Provide the [X, Y] coordinate of the cell's center where the given text is located.  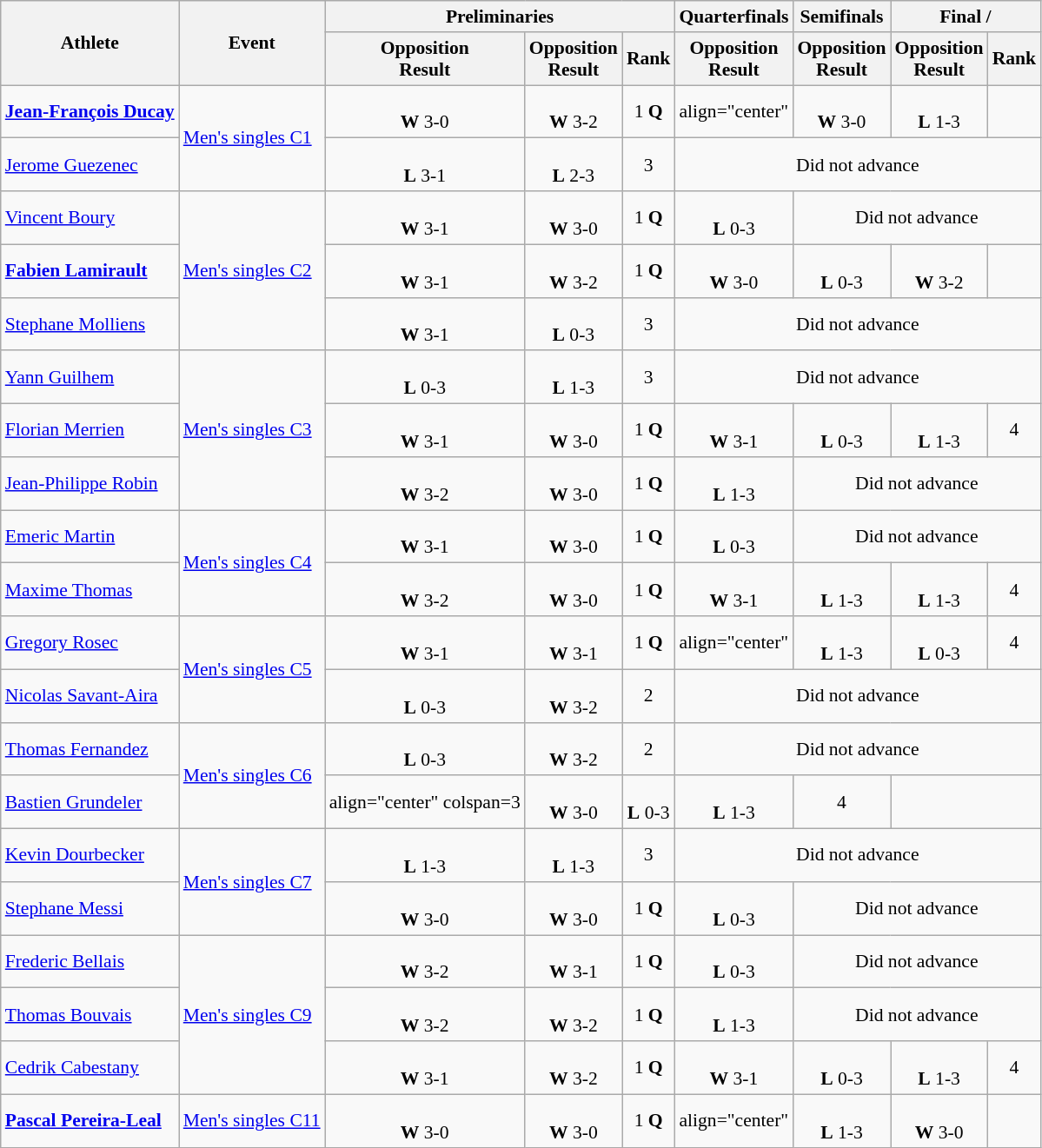
Nicolas Savant-Aira [90, 695]
Gregory Rosec [90, 643]
Men's singles C1 [252, 138]
Frederic Bellais [90, 961]
Emeric Martin [90, 537]
Vincent Boury [90, 217]
Kevin Dourbecker [90, 855]
Maxime Thomas [90, 589]
Florian Merrien [90, 431]
Men's singles C5 [252, 669]
L 3-1 [425, 165]
Semifinals [841, 17]
Men's singles C9 [252, 1015]
Men's singles C11 [252, 1121]
Quarterfinals [733, 17]
L 2-3 [574, 165]
Fabien Lamirault [90, 271]
Thomas Fernandez [90, 749]
Pascal Pereira-Leal [90, 1121]
align="center" colspan=3 [425, 803]
Jean-Philippe Robin [90, 483]
Athlete [90, 43]
Jerome Guezenec [90, 165]
Final / [966, 17]
Preliminaries [501, 17]
Stephane Messi [90, 909]
Jean-François Ducay [90, 111]
Men's singles C2 [252, 271]
Yann Guilhem [90, 377]
Stephane Molliens [90, 323]
Men's singles C6 [252, 775]
Thomas Bouvais [90, 1015]
Men's singles C3 [252, 431]
Bastien Grundeler [90, 803]
Men's singles C7 [252, 882]
Cedrik Cabestany [90, 1067]
Men's singles C4 [252, 563]
Event [252, 43]
